Detect which cell encompasses the target text, then output its (X, Y) center coordinate. 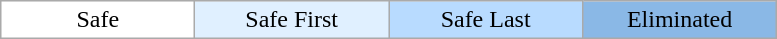
Safe (98, 20)
Eliminated (680, 20)
Safe First (292, 20)
Safe Last (486, 20)
